Find where the given text appears and provide that cell's center as (X, Y) coordinate. 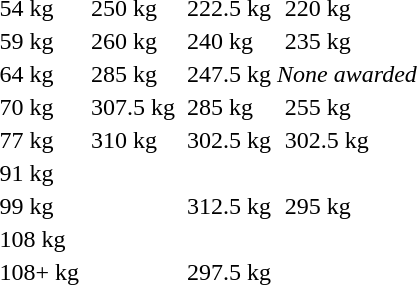
260 kg (134, 41)
307.5 kg (134, 107)
302.5 kg (230, 140)
310 kg (134, 140)
247.5 kg (230, 74)
240 kg (230, 41)
312.5 kg (230, 206)
